Determine the (X, Y) coordinate at the center of the cell enclosing the given text.  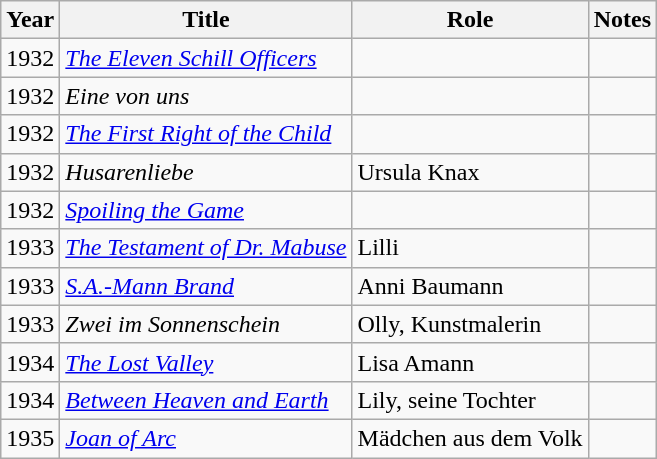
Olly, Kunstmalerin (470, 324)
Role (470, 20)
The First Right of the Child (206, 134)
Lilli (470, 248)
1935 (30, 438)
Joan of Arc (206, 438)
The Eleven Schill Officers (206, 58)
Zwei im Sonnenschein (206, 324)
Ursula Knax (470, 172)
Husarenliebe (206, 172)
Title (206, 20)
The Lost Valley (206, 362)
Between Heaven and Earth (206, 400)
Lily, seine Tochter (470, 400)
Notes (622, 20)
The Testament of Dr. Mabuse (206, 248)
Mädchen aus dem Volk (470, 438)
S.A.-Mann Brand (206, 286)
Spoiling the Game (206, 210)
Lisa Amann (470, 362)
Eine von uns (206, 96)
Anni Baumann (470, 286)
Year (30, 20)
